Provide the [X, Y] coordinate of the cell's center where the given text is located.  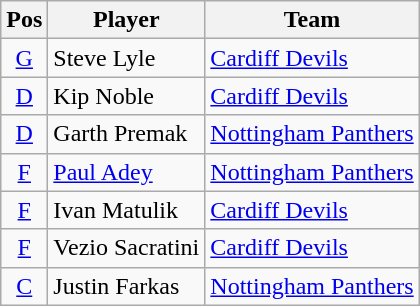
Paul Adey [126, 172]
Ivan Matulik [126, 210]
Justin Farkas [126, 286]
Garth Premak [126, 134]
Kip Noble [126, 96]
Team [312, 20]
Player [126, 20]
C [24, 286]
Vezio Sacratini [126, 248]
Steve Lyle [126, 58]
G [24, 58]
Pos [24, 20]
